Return [X, Y] of the center of cell containing provided text 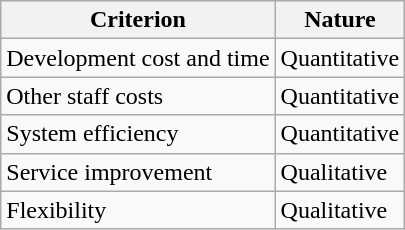
System efficiency [138, 134]
Other staff costs [138, 96]
Criterion [138, 20]
Flexibility [138, 210]
Development cost and time [138, 58]
Service improvement [138, 172]
Nature [340, 20]
